Provide the (x, y) coordinate of the cell's center where the given text is located.  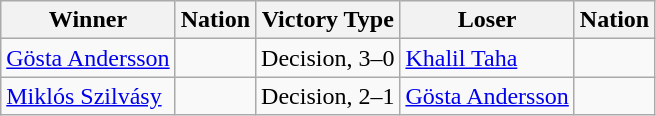
Victory Type (328, 20)
Winner (88, 20)
Decision, 3–0 (328, 58)
Loser (487, 20)
Khalil Taha (487, 58)
Miklós Szilvásy (88, 96)
Decision, 2–1 (328, 96)
